Locate the cell with the specified text and output its [X, Y] center coordinate. 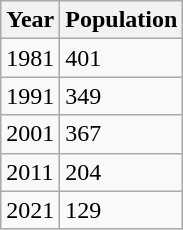
2001 [30, 134]
2011 [30, 172]
367 [122, 134]
Population [122, 20]
204 [122, 172]
401 [122, 58]
2021 [30, 210]
129 [122, 210]
1991 [30, 96]
349 [122, 96]
1981 [30, 58]
Year [30, 20]
